Return the (x, y) coordinate for the center point of the cell that contains the specified text.  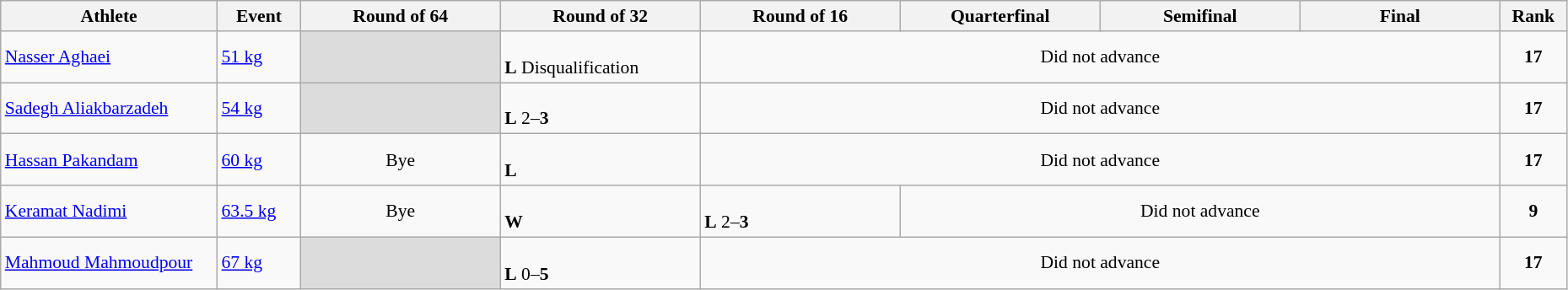
Semifinal (1199, 16)
Rank (1533, 16)
51 kg (260, 57)
L 0–5 (601, 263)
Sadegh Aliakbarzadeh (110, 108)
54 kg (260, 108)
67 kg (260, 263)
Quarterfinal (1000, 16)
Final (1400, 16)
Round of 32 (601, 16)
Hassan Pakandam (110, 160)
L Disqualification (601, 57)
W (601, 211)
Mahmoud Mahmoudpour (110, 263)
Round of 16 (800, 16)
Athlete (110, 16)
L (601, 160)
60 kg (260, 160)
Round of 64 (400, 16)
Event (260, 16)
Nasser Aghaei (110, 57)
9 (1533, 211)
Keramat Nadimi (110, 211)
63.5 kg (260, 211)
